Pinpoint the cell where the given text exists, returning its (x, y) midpoint coordinate. 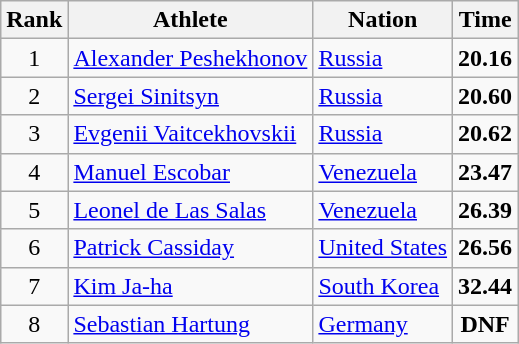
20.16 (486, 58)
5 (34, 210)
8 (34, 324)
7 (34, 286)
3 (34, 134)
4 (34, 172)
6 (34, 248)
Rank (34, 20)
23.47 (486, 172)
Sergei Sinitsyn (190, 96)
26.39 (486, 210)
United States (383, 248)
Time (486, 20)
20.60 (486, 96)
Leonel de Las Salas (190, 210)
1 (34, 58)
26.56 (486, 248)
Athlete (190, 20)
Nation (383, 20)
Kim Ja-ha (190, 286)
South Korea (383, 286)
Manuel Escobar (190, 172)
DNF (486, 324)
2 (34, 96)
Germany (383, 324)
Sebastian Hartung (190, 324)
20.62 (486, 134)
Evgenii Vaitcekhovskii (190, 134)
Alexander Peshekhonov (190, 58)
32.44 (486, 286)
Patrick Cassiday (190, 248)
